Detect which cell encompasses the target text, then output its (x, y) center coordinate. 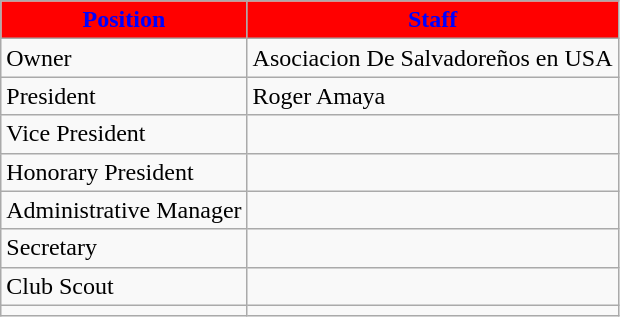
Club Scout (124, 286)
Owner (124, 58)
Staff (432, 20)
Position (124, 20)
Honorary President (124, 172)
Roger Amaya (432, 96)
Secretary (124, 248)
Administrative Manager (124, 210)
President (124, 96)
Asociacion De Salvadoreños en USA (432, 58)
Vice President (124, 134)
